Determine the (X, Y) coordinate at the center of the cell enclosing the given text.  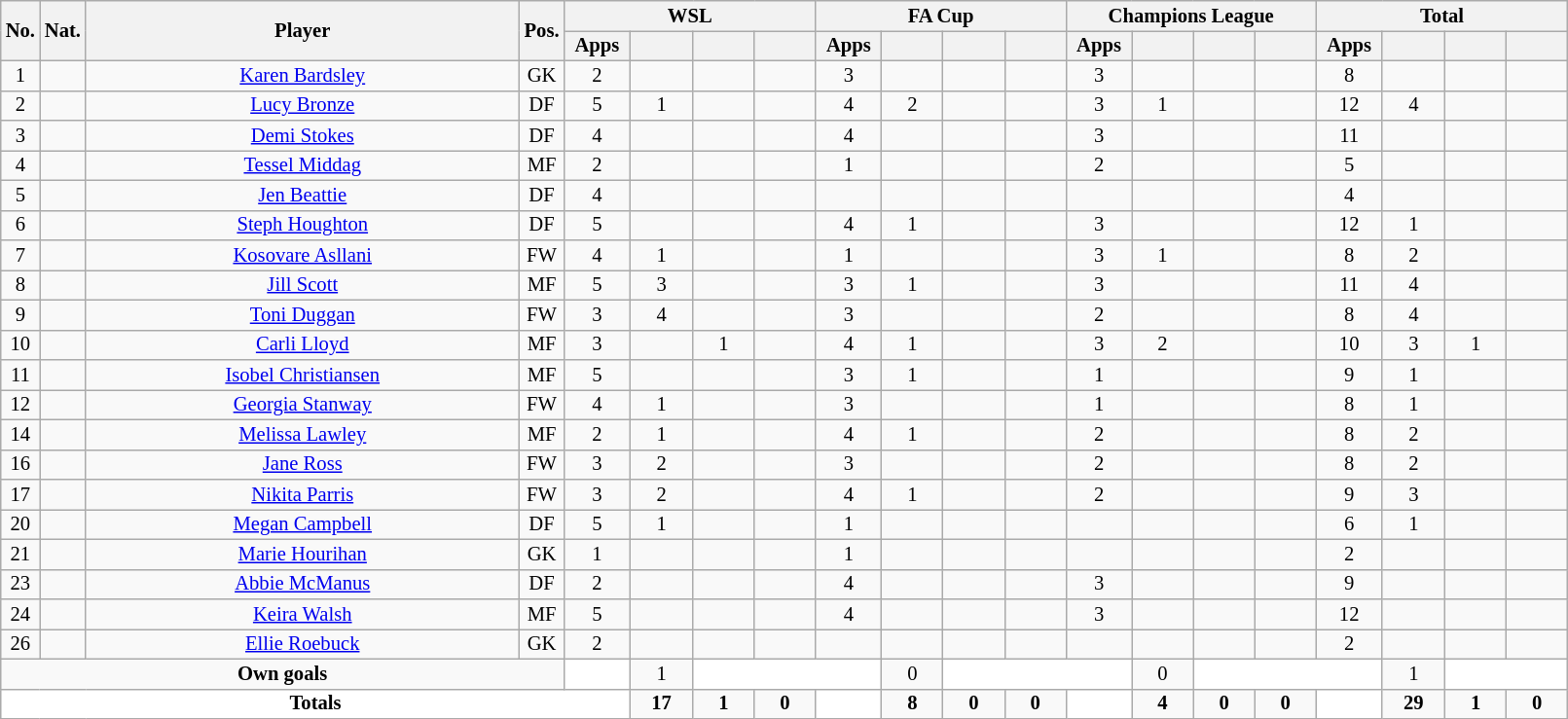
Pos. (542, 30)
26 (20, 644)
Champions League (1191, 16)
Jen Beattie (303, 195)
Steph Houghton (303, 226)
20 (20, 523)
FA Cup (940, 16)
23 (20, 584)
29 (1413, 704)
Nikita Parris (303, 494)
Isobel Christiansen (303, 376)
Toni Duggan (303, 315)
Abbie McManus (303, 584)
Keira Walsh (303, 615)
16 (20, 465)
Melissa Lawley (303, 434)
Kosovare Asllani (303, 255)
Lucy Bronze (303, 105)
Ellie Roebuck (303, 644)
Megan Campbell (303, 523)
Player (303, 30)
Tessel Middag (303, 165)
Karen Bardsley (303, 76)
Total (1442, 16)
21 (20, 555)
24 (20, 615)
Jane Ross (303, 465)
Nat. (62, 30)
Totals (315, 704)
No. (20, 30)
Georgia Stanway (303, 405)
Own goals (282, 673)
7 (20, 255)
14 (20, 434)
WSL (689, 16)
Demi Stokes (303, 136)
Marie Hourihan (303, 555)
Carli Lloyd (303, 344)
Jill Scott (303, 284)
